Return (X, Y) of the center of cell containing provided text 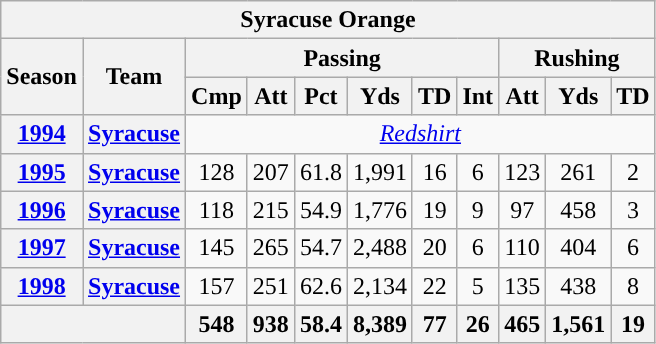
2 (633, 172)
Cmp (217, 96)
265 (270, 248)
2,488 (380, 248)
5 (478, 286)
1,991 (380, 172)
145 (217, 248)
Syracuse Orange (328, 20)
2,134 (380, 286)
Passing (342, 58)
404 (578, 248)
Int (478, 96)
128 (217, 172)
Rushing (578, 58)
8 (633, 286)
Season (42, 77)
465 (522, 324)
251 (270, 286)
97 (522, 210)
1995 (42, 172)
118 (217, 210)
1994 (42, 134)
207 (270, 172)
1996 (42, 210)
110 (522, 248)
1,561 (578, 324)
458 (578, 210)
Redshirt (421, 134)
8,389 (380, 324)
Pct (320, 96)
61.8 (320, 172)
3 (633, 210)
1998 (42, 286)
77 (434, 324)
135 (522, 286)
1997 (42, 248)
20 (434, 248)
123 (522, 172)
438 (578, 286)
Team (134, 77)
54.9 (320, 210)
261 (578, 172)
58.4 (320, 324)
16 (434, 172)
938 (270, 324)
1,776 (380, 210)
215 (270, 210)
9 (478, 210)
22 (434, 286)
548 (217, 324)
157 (217, 286)
26 (478, 324)
54.7 (320, 248)
62.6 (320, 286)
